From the cell containing the given text, extract its center point as [x, y] coordinate. 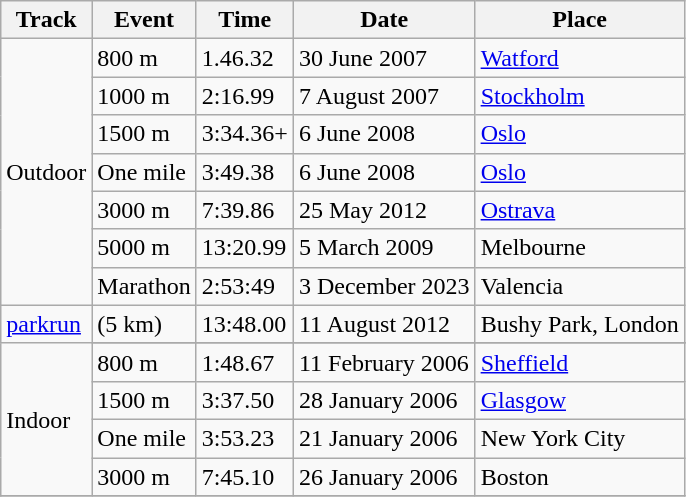
Marathon [144, 286]
7:45.10 [244, 477]
25 May 2012 [384, 210]
Valencia [580, 286]
Track [46, 20]
Time [244, 20]
Date [384, 20]
1.46.32 [244, 58]
Event [144, 20]
26 January 2006 [384, 477]
3:37.50 [244, 400]
Sheffield [580, 362]
5 March 2009 [384, 248]
13:20.99 [244, 248]
New York City [580, 438]
11 February 2006 [384, 362]
2:53:49 [244, 286]
7 August 2007 [384, 96]
2:16.99 [244, 96]
Outdoor [46, 172]
Ostrava [580, 210]
21 January 2006 [384, 438]
parkrun [46, 324]
Stockholm [580, 96]
3:34.36+ [244, 134]
7:39.86 [244, 210]
(5 km) [144, 324]
Indoor [46, 419]
5000 m [144, 248]
3:49.38 [244, 172]
Melbourne [580, 248]
Place [580, 20]
Glasgow [580, 400]
Bushy Park, London [580, 324]
28 January 2006 [384, 400]
30 June 2007 [384, 58]
13:48.00 [244, 324]
1:48.67 [244, 362]
1000 m [144, 96]
3 December 2023 [384, 286]
11 August 2012 [384, 324]
3:53.23 [244, 438]
Boston [580, 477]
Watford [580, 58]
